Search for the cell housing the specified text and yield its (x, y) center coordinate. 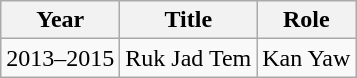
Role (306, 20)
Year (60, 20)
Ruk Jad Tem (188, 58)
Title (188, 20)
Kan Yaw (306, 58)
2013–2015 (60, 58)
